Identify which cell holds the provided text, then report its [x, y] central coordinate. 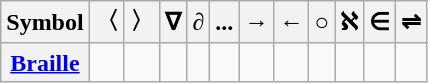
∇ [173, 22]
○ [322, 22]
⇌ [412, 22]
← [292, 22]
∈ [380, 22]
Braille [45, 62]
ℵ [350, 22]
〉 [142, 22]
... [224, 22]
∂ [198, 22]
Symbol [45, 22]
→ [256, 22]
〈 [106, 22]
